Locate the cell with the specified text and output its (X, Y) center coordinate. 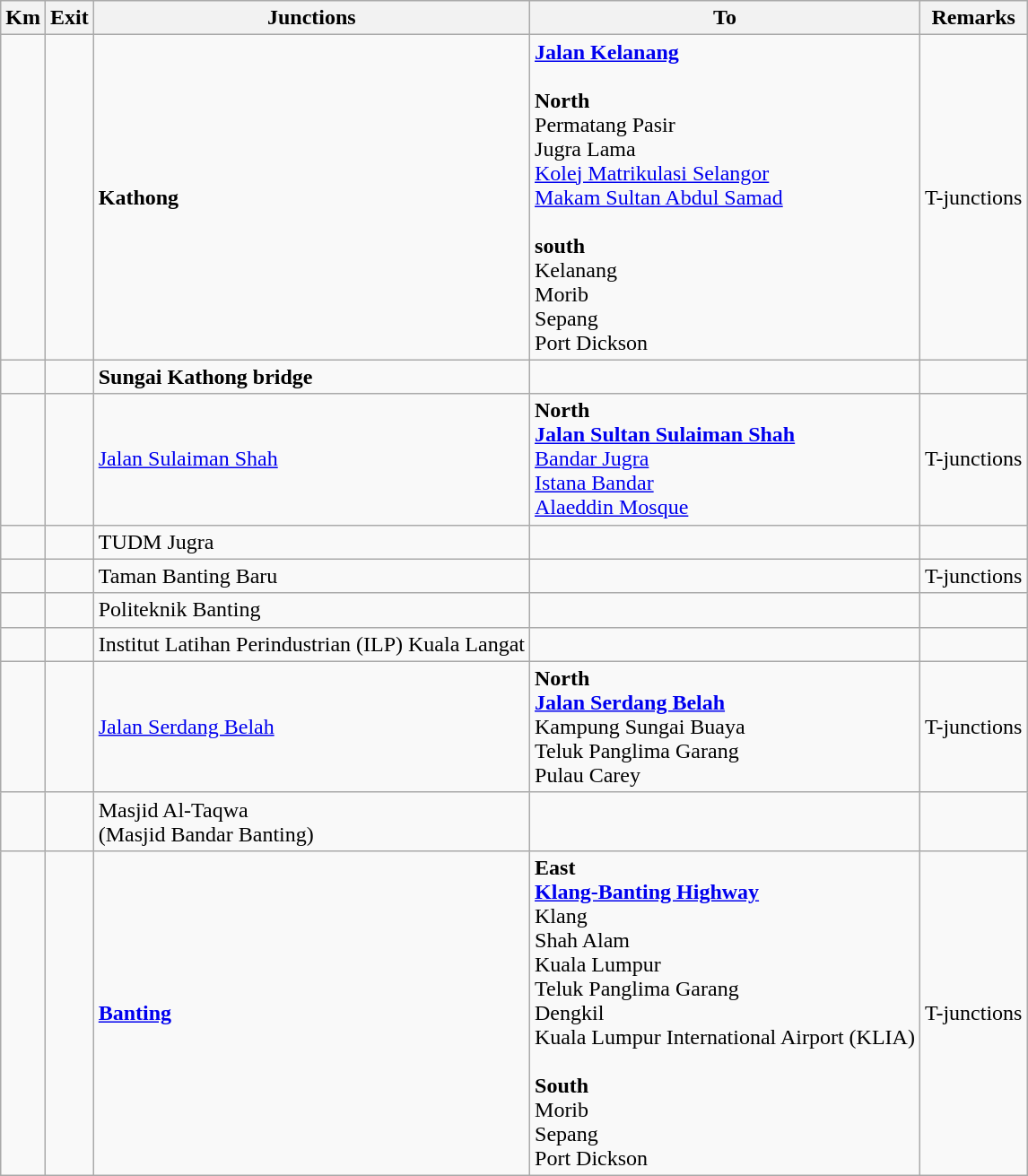
North Jalan Serdang BelahKampung Sungai BuayaTeluk Panglima GarangPulau Carey (725, 727)
Kathong (311, 197)
Taman Banting Baru (311, 576)
Jalan Sulaiman Shah (311, 459)
Institut Latihan Perindustrian (ILP) Kuala Langat (311, 644)
To (725, 18)
Sungai Kathong bridge (311, 377)
Banting (311, 1013)
TUDM Jugra (311, 542)
Km (23, 18)
Jalan KelanangNorthPermatang PasirJugra LamaKolej Matrikulasi SelangorMakam Sultan Abdul SamadsouthKelanangMoribSepangPort Dickson (725, 197)
Remarks (973, 18)
Politeknik Banting (311, 610)
Junctions (311, 18)
Exit (69, 18)
Jalan Serdang Belah (311, 727)
Masjid Al-Taqwa(Masjid Bandar Banting) (311, 822)
North Jalan Sultan Sulaiman ShahBandar JugraIstana BandarAlaeddin Mosque (725, 459)
